Detect which cell encompasses the target text, then output its [x, y] center coordinate. 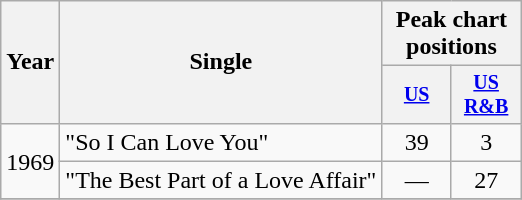
Peak chart positions [452, 34]
Year [30, 62]
USR&B [486, 94]
US [416, 94]
1969 [30, 161]
Single [221, 62]
39 [416, 142]
— [416, 180]
3 [486, 142]
27 [486, 180]
"So I Can Love You" [221, 142]
"The Best Part of a Love Affair" [221, 180]
